Provide the (X, Y) coordinate of the cell's center where the given text is located.  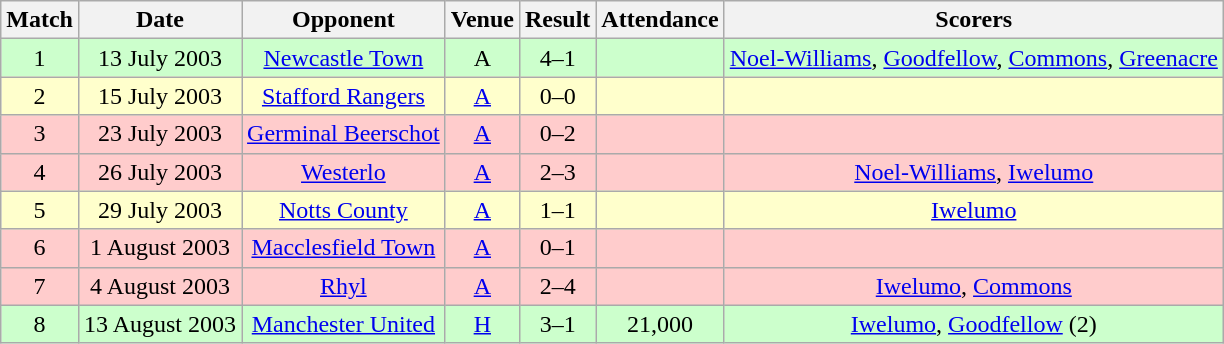
Manchester United (344, 324)
1 (40, 58)
3–1 (557, 324)
Match (40, 20)
Westerlo (344, 172)
4–1 (557, 58)
Attendance (660, 20)
Opponent (344, 20)
Iwelumo, Commons (974, 286)
21,000 (660, 324)
8 (40, 324)
Rhyl (344, 286)
Stafford Rangers (344, 96)
Iwelumo, Goodfellow (2) (974, 324)
26 July 2003 (160, 172)
13 August 2003 (160, 324)
Newcastle Town (344, 58)
Germinal Beerschot (344, 134)
2–4 (557, 286)
Date (160, 20)
1–1 (557, 210)
Notts County (344, 210)
5 (40, 210)
Macclesfield Town (344, 248)
Noel-Williams, Iwelumo (974, 172)
29 July 2003 (160, 210)
4 August 2003 (160, 286)
23 July 2003 (160, 134)
1 August 2003 (160, 248)
H (482, 324)
Iwelumo (974, 210)
0–1 (557, 248)
7 (40, 286)
3 (40, 134)
2 (40, 96)
13 July 2003 (160, 58)
0–0 (557, 96)
Scorers (974, 20)
Noel-Williams, Goodfellow, Commons, Greenacre (974, 58)
6 (40, 248)
15 July 2003 (160, 96)
0–2 (557, 134)
Result (557, 20)
2–3 (557, 172)
4 (40, 172)
Venue (482, 20)
